For the text-containing cell, return its midpoint in [x, y] coordinate format. 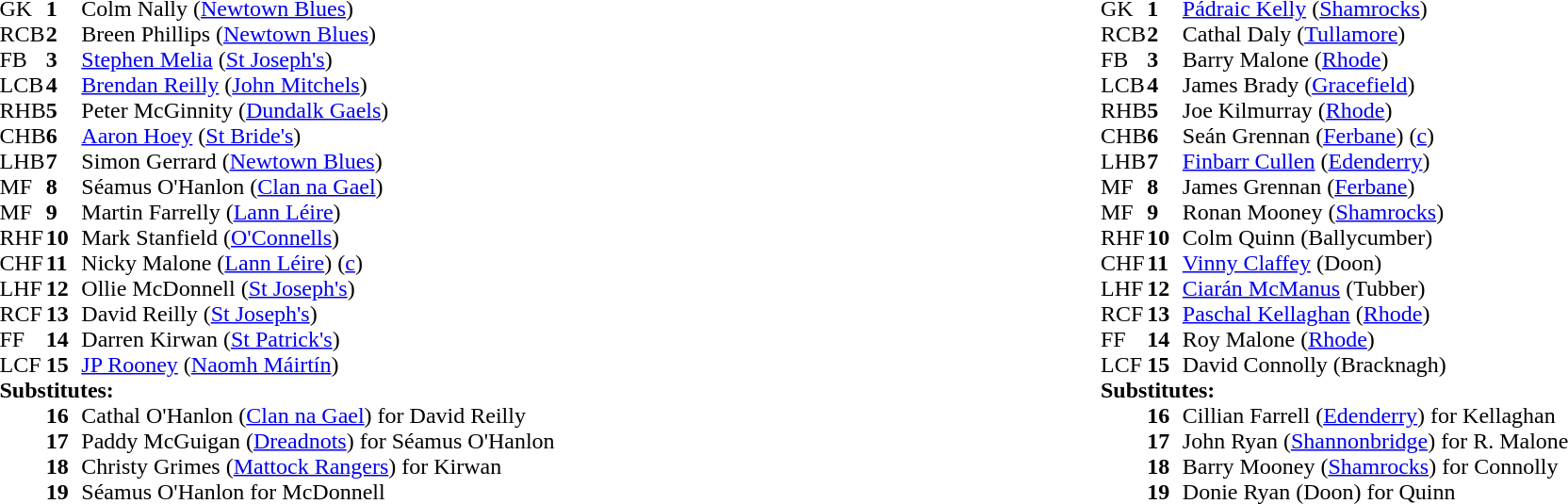
Brendan Reilly (John Mitchels) [318, 85]
Séamus O'Hanlon (Clan na Gael) [318, 187]
Mark Stanfield (O'Connells) [318, 237]
Aaron Hoey (St Bride's) [318, 136]
David Reilly (St Joseph's) [318, 315]
Nicky Malone (Lann Léire) (c) [318, 264]
JP Rooney (Naomh Máirtín) [318, 366]
Peter McGinnity (Dundalk Gaels) [318, 111]
Cathal O'Hanlon (Clan na Gael) for David Reilly [318, 416]
Martin Farrelly (Lann Léire) [318, 213]
Christy Grimes (Mattock Rangers) for Kirwan [318, 467]
Simon Gerrard (Newtown Blues) [318, 162]
Stephen Melia (St Joseph's) [318, 60]
Ollie McDonnell (St Joseph's) [318, 288]
Paddy McGuigan (Dreadnots) for Séamus O'Hanlon [318, 441]
Darren Kirwan (St Patrick's) [318, 339]
Breen Phillips (Newtown Blues) [318, 34]
Séamus O'Hanlon for McDonnell [318, 492]
